Scan for the cell matching the given text and deliver its [x, y] coordinate at center. 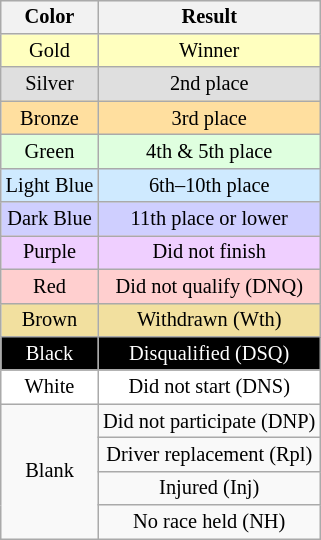
Blank [50, 472]
Light Blue [50, 185]
Color [50, 17]
Brown [50, 320]
Did not start (DNS) [209, 387]
No race held (NH) [209, 522]
Did not qualify (DNQ) [209, 286]
Black [50, 354]
Red [50, 286]
Winner [209, 51]
4th & 5th place [209, 152]
2nd place [209, 84]
Purple [50, 253]
Driver replacement (Rpl) [209, 455]
Dark Blue [50, 219]
Green [50, 152]
Silver [50, 84]
White [50, 387]
Did not finish [209, 253]
11th place or lower [209, 219]
Injured (Inj) [209, 488]
Gold [50, 51]
Withdrawn (Wth) [209, 320]
3rd place [209, 118]
Bronze [50, 118]
6th–10th place [209, 185]
Result [209, 17]
Disqualified (DSQ) [209, 354]
Did not participate (DNP) [209, 421]
